Search for the cell housing the specified text and yield its [X, Y] center coordinate. 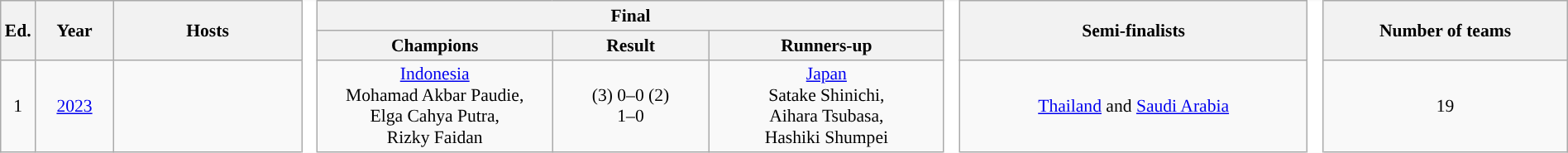
Thailand and Saudi Arabia [1133, 106]
Runners-up [826, 45]
Semi-finalists [1133, 30]
Number of teams [1446, 30]
Result [630, 45]
19 [1446, 106]
(3) 0–0 (2) 1–0 [630, 106]
Champions [435, 45]
Ed. [18, 30]
Year [74, 30]
1 [18, 106]
2023 [74, 106]
Indonesia Mohamad Akbar Paudie, Elga Cahya Putra, Rizky Faidan [435, 106]
Hosts [207, 30]
Japan Satake Shinichi, Aihara Tsubasa, Hashiki Shumpei [826, 106]
Final [631, 16]
